Determine the (x, y) coordinate at the center of the cell enclosing the given text.  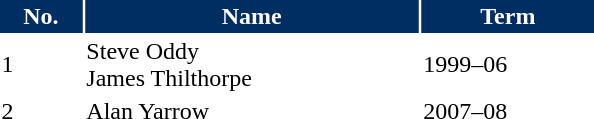
Name (252, 16)
1 (41, 64)
No. (41, 16)
Steve Oddy James Thilthorpe (252, 64)
1999–06 (508, 64)
Term (508, 16)
